Locate the cell with the specified text and output its (x, y) center coordinate. 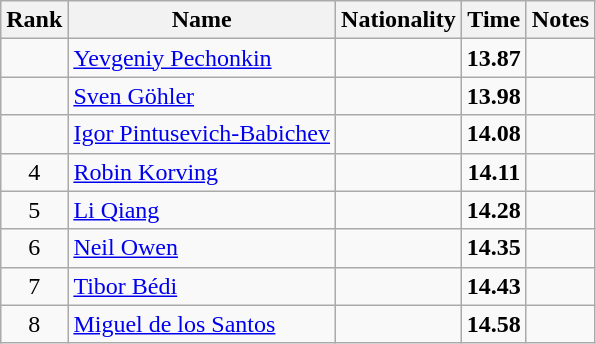
Robin Korving (202, 172)
Neil Owen (202, 248)
5 (34, 210)
6 (34, 248)
Igor Pintusevich-Babichev (202, 134)
Time (494, 20)
14.08 (494, 134)
Name (202, 20)
Rank (34, 20)
14.11 (494, 172)
13.87 (494, 58)
8 (34, 324)
13.98 (494, 96)
14.28 (494, 210)
7 (34, 286)
Nationality (399, 20)
Notes (560, 20)
Sven Göhler (202, 96)
Li Qiang (202, 210)
Tibor Bédi (202, 286)
14.35 (494, 248)
14.43 (494, 286)
14.58 (494, 324)
4 (34, 172)
Miguel de los Santos (202, 324)
Yevgeniy Pechonkin (202, 58)
